Determine the [X, Y] coordinate at the center of the cell enclosing the given text.  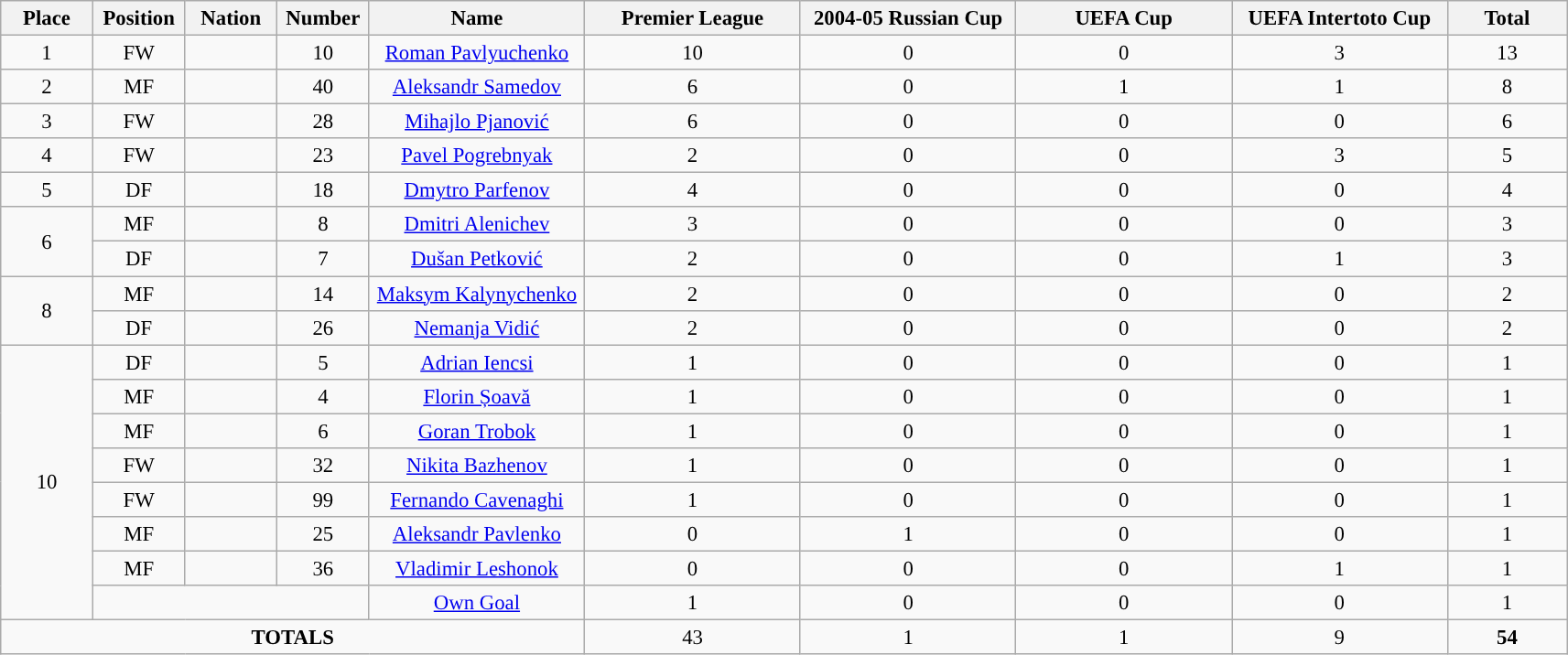
9 [1340, 638]
14 [324, 294]
Nemanja Vidić [477, 327]
18 [324, 190]
Dmytro Parfenov [477, 190]
TOTALS [293, 638]
2004-05 Russian Cup [908, 18]
Total [1507, 18]
Dmitri Alenichev [477, 224]
Own Goal [477, 603]
32 [324, 466]
Aleksandr Pavlenko [477, 534]
UEFA Intertoto Cup [1340, 18]
Premier League [693, 18]
Mihajlo Pjanović [477, 122]
Nation [231, 18]
13 [1507, 53]
Aleksandr Samedov [477, 87]
28 [324, 122]
Place [48, 18]
UEFA Cup [1124, 18]
Number [324, 18]
Position [139, 18]
Vladimir Leshonok [477, 568]
26 [324, 327]
Adrian Iencsi [477, 362]
Dušan Petković [477, 259]
Goran Trobok [477, 431]
Name [477, 18]
Maksym Kalynychenko [477, 294]
43 [693, 638]
99 [324, 499]
54 [1507, 638]
Nikita Bazhenov [477, 466]
25 [324, 534]
Florin Șoavă [477, 396]
Roman Pavlyuchenko [477, 53]
7 [324, 259]
40 [324, 87]
Pavel Pogrebnyak [477, 156]
23 [324, 156]
Fernando Cavenaghi [477, 499]
36 [324, 568]
